Extract the [x, y] coordinate from the center of the cell holding the provided text.  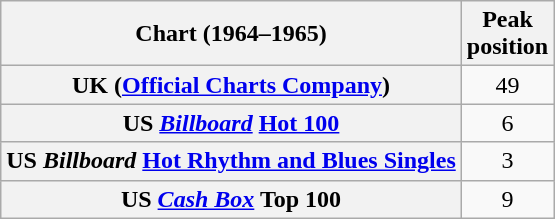
9 [507, 199]
3 [507, 161]
6 [507, 123]
US Cash Box Top 100 [231, 199]
49 [507, 85]
US Billboard Hot 100 [231, 123]
US Billboard Hot Rhythm and Blues Singles [231, 161]
UK (Official Charts Company) [231, 85]
Peakposition [507, 34]
Chart (1964–1965) [231, 34]
